Find where the given text appears and provide that cell's center as [x, y] coordinate. 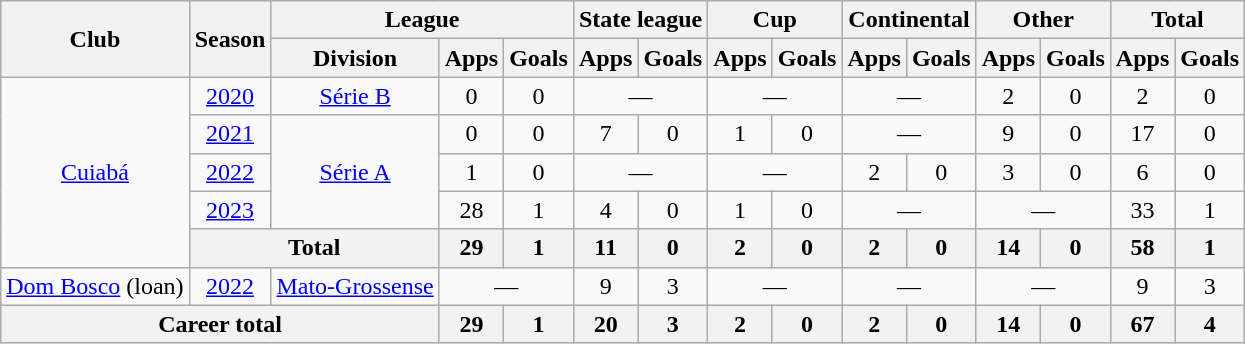
11 [605, 248]
2023 [230, 210]
Série A [355, 172]
20 [605, 324]
67 [1142, 324]
League [422, 20]
Division [355, 58]
Season [230, 39]
Continental [909, 20]
Cup [775, 20]
2020 [230, 96]
Other [1043, 20]
Dom Bosco (loan) [95, 286]
Career total [220, 324]
17 [1142, 134]
33 [1142, 210]
Mato-Grossense [355, 286]
Série B [355, 96]
7 [605, 134]
Club [95, 39]
58 [1142, 248]
2021 [230, 134]
Cuiabá [95, 172]
6 [1142, 172]
State league [640, 20]
28 [471, 210]
